Output the [x, y] coordinate of the center of the cell containing the given text.  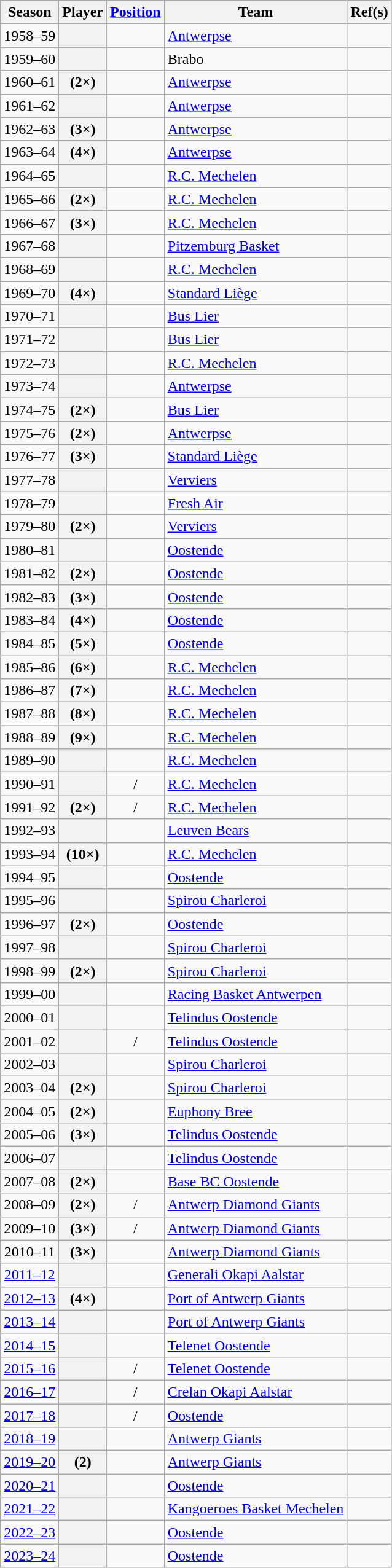
Crelan Okapi Aalstar [256, 1392]
1960–61 [29, 82]
1990–91 [29, 784]
2012–13 [29, 1298]
1959–60 [29, 59]
1978–79 [29, 503]
2010–11 [29, 1252]
2002–03 [29, 1065]
1986–87 [29, 691]
1971–72 [29, 340]
1958–59 [29, 36]
1979–80 [29, 527]
Season [29, 12]
(5×) [83, 643]
1998–99 [29, 971]
1965–66 [29, 199]
1963–64 [29, 152]
1961–62 [29, 106]
1980–81 [29, 550]
(7×) [83, 691]
Position [136, 12]
2019–20 [29, 1462]
Generali Okapi Aalstar [256, 1275]
1987–88 [29, 714]
Leuven Bears [256, 831]
2013–14 [29, 1322]
1974–75 [29, 410]
2017–18 [29, 1415]
2022–23 [29, 1532]
Player [83, 12]
Team [256, 12]
Base BC Oostende [256, 1182]
(2) [83, 1462]
2015–16 [29, 1368]
Kangoeroes Basket Mechelen [256, 1509]
Fresh Air [256, 503]
1973–74 [29, 386]
1969–70 [29, 293]
2007–08 [29, 1182]
1993–94 [29, 854]
1970–71 [29, 316]
2006–07 [29, 1158]
2011–12 [29, 1275]
1964–65 [29, 176]
1995–96 [29, 901]
Pitzemburg Basket [256, 246]
2008–09 [29, 1205]
2004–05 [29, 1111]
2023–24 [29, 1556]
Brabo [256, 59]
1999–00 [29, 994]
1984–85 [29, 643]
2018–19 [29, 1439]
2014–15 [29, 1345]
1972–73 [29, 363]
Euphony Bree [256, 1111]
1997–98 [29, 947]
(6×) [83, 667]
1983–84 [29, 620]
2016–17 [29, 1392]
2000–01 [29, 1017]
1996–97 [29, 924]
Racing Basket Antwerpen [256, 994]
1975–76 [29, 433]
(8×) [83, 714]
2005–06 [29, 1135]
1994–95 [29, 877]
1982–83 [29, 597]
2020–21 [29, 1486]
2021–22 [29, 1509]
(10×) [83, 854]
1985–86 [29, 667]
1992–93 [29, 831]
2009–10 [29, 1228]
(9×) [83, 737]
Ref(s) [369, 12]
1991–92 [29, 807]
1981–82 [29, 573]
1968–69 [29, 269]
2001–02 [29, 1041]
1966–67 [29, 222]
1967–68 [29, 246]
1977–78 [29, 480]
2003–04 [29, 1088]
1976–77 [29, 457]
1988–89 [29, 737]
1989–90 [29, 761]
1962–63 [29, 129]
